Determine the (X, Y) coordinate at the center of the cell enclosing the given text.  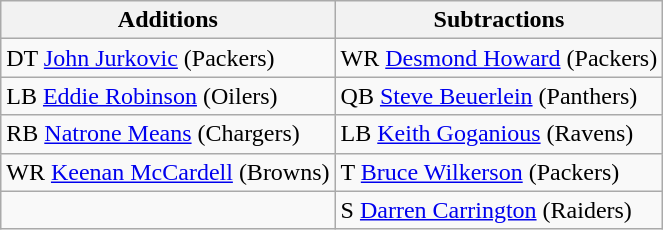
QB Steve Beuerlein (Panthers) (499, 96)
WR Desmond Howard (Packers) (499, 58)
WR Keenan McCardell (Browns) (168, 172)
LB Keith Goganious (Ravens) (499, 134)
LB Eddie Robinson (Oilers) (168, 96)
Additions (168, 20)
T Bruce Wilkerson (Packers) (499, 172)
S Darren Carrington (Raiders) (499, 210)
RB Natrone Means (Chargers) (168, 134)
DT John Jurkovic (Packers) (168, 58)
Subtractions (499, 20)
